Provide the [X, Y] coordinate of the cell's center where the given text is located.  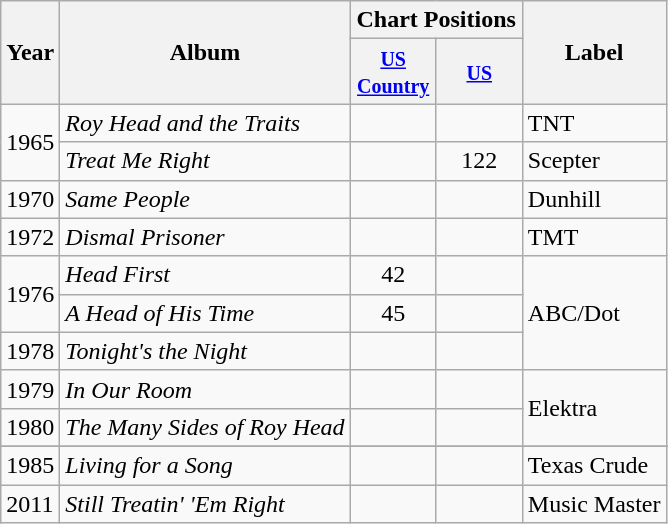
42 [393, 275]
ABC/Dot [594, 313]
Dunhill [594, 199]
Head First [205, 275]
Living for a Song [205, 465]
45 [393, 313]
1979 [30, 389]
Dismal Prisoner [205, 237]
Album [205, 52]
2011 [30, 503]
Scepter [594, 161]
TNT [594, 123]
Treat Me Right [205, 161]
1985 [30, 465]
Year [30, 52]
Label [594, 52]
1978 [30, 351]
1970 [30, 199]
1980 [30, 427]
Same People [205, 199]
1972 [30, 237]
1976 [30, 294]
US Country [393, 72]
A Head of His Time [205, 313]
1965 [30, 142]
US [479, 72]
122 [479, 161]
Still Treatin' 'Em Right [205, 503]
In Our Room [205, 389]
The Many Sides of Roy Head [205, 427]
Music Master [594, 503]
Tonight's the Night [205, 351]
Elektra [594, 408]
Texas Crude [594, 465]
Chart Positions [436, 20]
TMT [594, 237]
Roy Head and the Traits [205, 123]
